Determine the [x, y] coordinate at the center of the cell enclosing the given text.  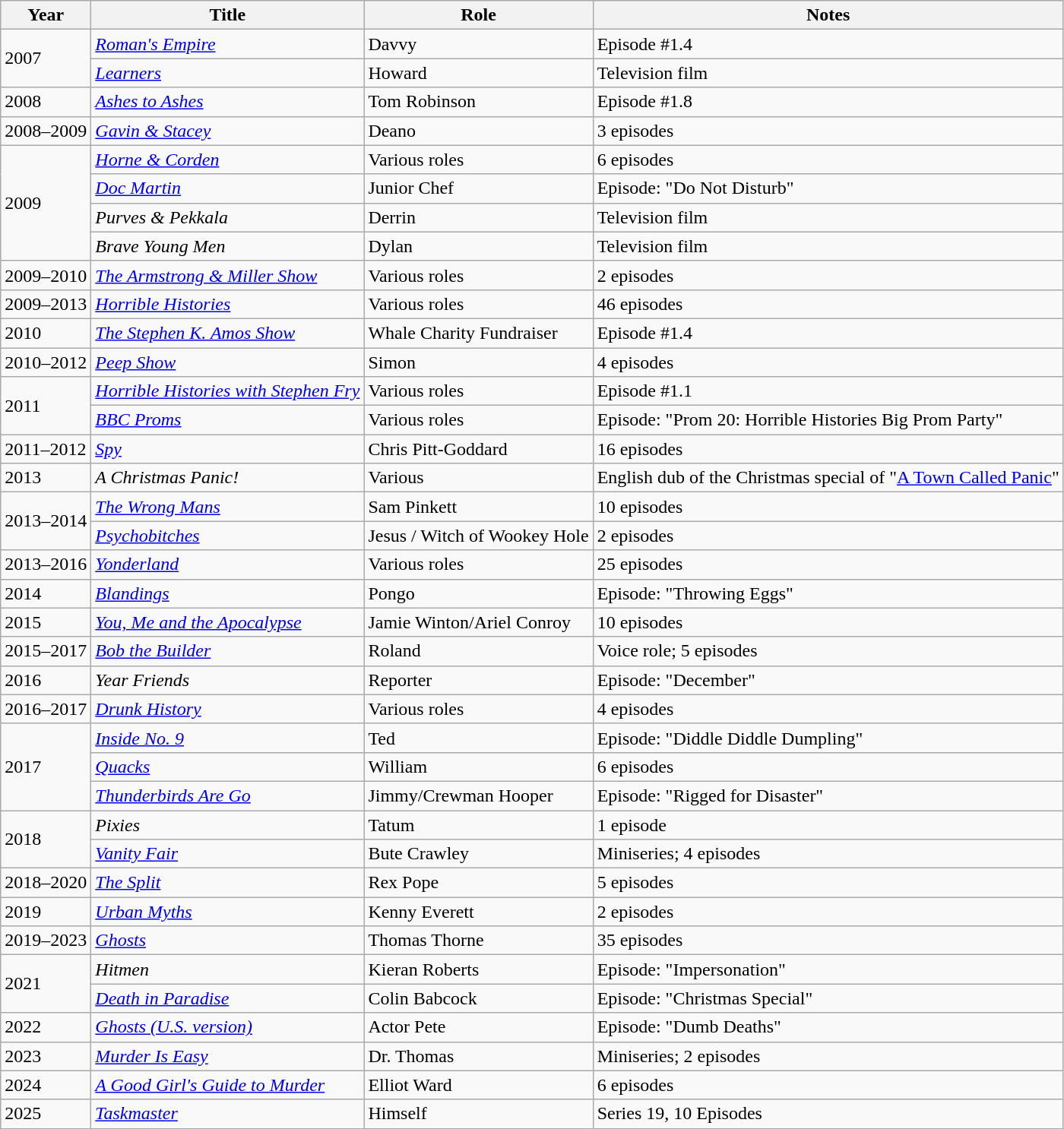
Doc Martin [228, 188]
Notes [828, 15]
Gavin & Stacey [228, 131]
A Good Girl's Guide to Murder [228, 1085]
Miniseries; 4 episodes [828, 854]
16 episodes [828, 449]
Urban Myths [228, 912]
2009 [46, 203]
Death in Paradise [228, 998]
2025 [46, 1114]
Reporter [479, 680]
35 episodes [828, 941]
Inside No. 9 [228, 738]
2010 [46, 333]
Episode: "Throwing Eggs" [828, 593]
2016 [46, 680]
Roman's Empire [228, 44]
Ted [479, 738]
Hitmen [228, 969]
2018–2020 [46, 883]
2019 [46, 912]
Ghosts (U.S. version) [228, 1027]
A Christmas Panic! [228, 478]
Jesus / Witch of Wookey Hole [479, 536]
Purves & Pekkala [228, 217]
Himself [479, 1114]
2024 [46, 1085]
Year [46, 15]
Episode: "Diddle Diddle Dumpling" [828, 738]
1 episode [828, 824]
2011–2012 [46, 449]
Episode #1.1 [828, 391]
Year Friends [228, 680]
You, Me and the Apocalypse [228, 622]
Miniseries; 2 episodes [828, 1056]
2014 [46, 593]
Kieran Roberts [479, 969]
2007 [46, 59]
Peep Show [228, 362]
Bob the Builder [228, 651]
Episode #1.8 [828, 102]
2023 [46, 1056]
Psychobitches [228, 536]
Horrible Histories with Stephen Fry [228, 391]
Bute Crawley [479, 854]
Episode: "Rigged for Disaster" [828, 795]
Tatum [479, 824]
Pixies [228, 824]
Voice role; 5 episodes [828, 651]
Roland [479, 651]
Derrin [479, 217]
Murder Is Easy [228, 1056]
Chris Pitt-Goddard [479, 449]
Jimmy/Crewman Hooper [479, 795]
Episode: "December" [828, 680]
25 episodes [828, 564]
Spy [228, 449]
The Split [228, 883]
Episode: "Do Not Disturb" [828, 188]
Quacks [228, 767]
Sam Pinkett [479, 507]
Colin Babcock [479, 998]
2009–2010 [46, 275]
Series 19, 10 Episodes [828, 1114]
2015–2017 [46, 651]
English dub of the Christmas special of "A Town Called Panic" [828, 478]
Simon [479, 362]
Junior Chef [479, 188]
The Armstrong & Miller Show [228, 275]
BBC Proms [228, 420]
Taskmaster [228, 1114]
2010–2012 [46, 362]
Learners [228, 73]
Horne & Corden [228, 160]
2022 [46, 1027]
Yonderland [228, 564]
Episode: "Dumb Deaths" [828, 1027]
5 episodes [828, 883]
Title [228, 15]
Blandings [228, 593]
Howard [479, 73]
2013–2014 [46, 521]
Episode: "Impersonation" [828, 969]
2019–2023 [46, 941]
Rex Pope [479, 883]
Ashes to Ashes [228, 102]
Drunk History [228, 709]
Davvy [479, 44]
Role [479, 15]
Actor Pete [479, 1027]
Thomas Thorne [479, 941]
Tom Robinson [479, 102]
2008 [46, 102]
Elliot Ward [479, 1085]
Dylan [479, 246]
Kenny Everett [479, 912]
Episode: "Prom 20: Horrible Histories Big Prom Party" [828, 420]
Various [479, 478]
3 episodes [828, 131]
2013–2016 [46, 564]
Deano [479, 131]
2017 [46, 767]
Brave Young Men [228, 246]
2011 [46, 406]
Horrible Histories [228, 304]
2009–2013 [46, 304]
2013 [46, 478]
Jamie Winton/Ariel Conroy [479, 622]
46 episodes [828, 304]
William [479, 767]
Ghosts [228, 941]
2018 [46, 839]
2016–2017 [46, 709]
Pongo [479, 593]
2015 [46, 622]
2021 [46, 984]
Thunderbirds Are Go [228, 795]
2008–2009 [46, 131]
The Wrong Mans [228, 507]
The Stephen K. Amos Show [228, 333]
Dr. Thomas [479, 1056]
Episode: "Christmas Special" [828, 998]
Vanity Fair [228, 854]
Whale Charity Fundraiser [479, 333]
